Determine the (X, Y) coordinate at the center of the cell enclosing the given text.  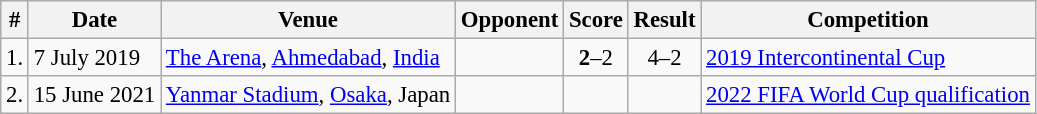
1. (15, 58)
The Arena, Ahmedabad, India (308, 58)
2–2 (596, 58)
15 June 2021 (94, 95)
# (15, 20)
Opponent (509, 20)
Date (94, 20)
7 July 2019 (94, 58)
4–2 (664, 58)
Score (596, 20)
2019 Intercontinental Cup (868, 58)
Result (664, 20)
Competition (868, 20)
2022 FIFA World Cup qualification (868, 95)
Venue (308, 20)
Yanmar Stadium, Osaka, Japan (308, 95)
2. (15, 95)
